Scan for the cell matching the given text and deliver its [X, Y] coordinate at center. 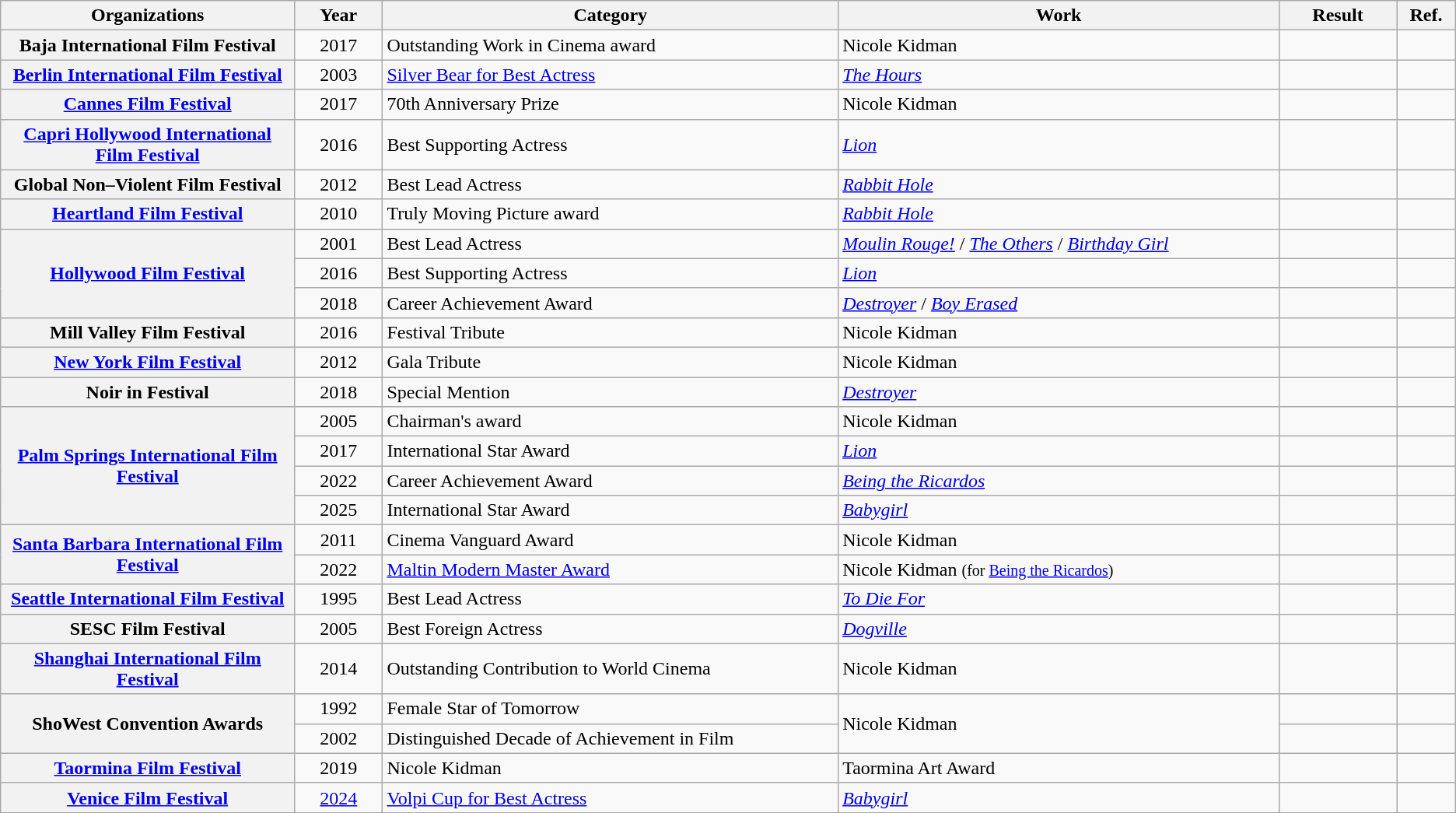
To Die For [1059, 599]
Cannes Film Festival [148, 104]
Festival Tribute [611, 332]
New York Film Festival [148, 362]
Destroyer / Boy Erased [1059, 303]
Nicole Kidman (for Being the Ricardos) [1059, 569]
Shanghai International Film Festival [148, 669]
2011 [339, 540]
Hollywood Film Festival [148, 273]
Moulin Rouge! / The Others / Birthday Girl [1059, 244]
2014 [339, 669]
2001 [339, 244]
Silver Bear for Best Actress [611, 75]
Ref. [1426, 16]
Heartland Film Festival [148, 214]
ShoWest Convention Awards [148, 724]
Palm Springs International Film Festival [148, 466]
The Hours [1059, 75]
Seattle International Film Festival [148, 599]
2010 [339, 214]
2003 [339, 75]
Distinguished Decade of Achievement in Film [611, 738]
Result [1338, 16]
Outstanding Contribution to World Cinema [611, 669]
2019 [339, 768]
Capri Hollywood International Film Festival [148, 145]
Cinema Vanguard Award [611, 540]
Chairman's award [611, 422]
Destroyer [1059, 391]
1995 [339, 599]
Special Mention [611, 391]
Truly Moving Picture award [611, 214]
Outstanding Work in Cinema award [611, 45]
Baja International Film Festival [148, 45]
Gala Tribute [611, 362]
70th Anniversary Prize [611, 104]
Year [339, 16]
Mill Valley Film Festival [148, 332]
Noir in Festival [148, 391]
SESC Film Festival [148, 629]
2024 [339, 797]
Santa Barbara International Film Festival [148, 555]
Taormina Art Award [1059, 768]
Female Star of Tomorrow [611, 709]
Volpi Cup for Best Actress [611, 797]
Venice Film Festival [148, 797]
Taormina Film Festival [148, 768]
2025 [339, 510]
Global Non–Violent Film Festival [148, 184]
Best Foreign Actress [611, 629]
Maltin Modern Master Award [611, 569]
Organizations [148, 16]
Being the Ricardos [1059, 481]
Berlin International Film Festival [148, 75]
1992 [339, 709]
Category [611, 16]
Dogville [1059, 629]
2002 [339, 738]
Work [1059, 16]
